Identify which cell holds the provided text, then report its (x, y) central coordinate. 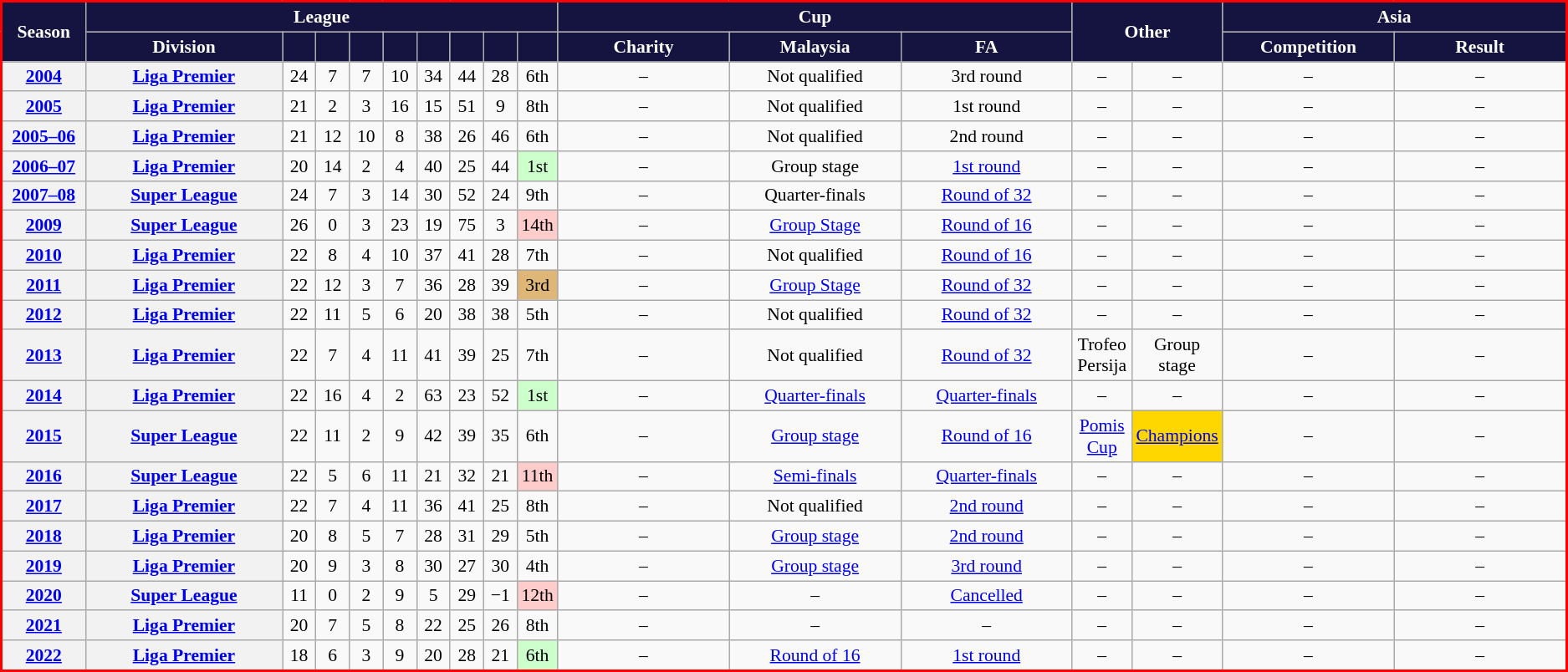
2020 (43, 596)
27 (467, 566)
4th (537, 566)
14th (537, 226)
Result (1480, 47)
51 (467, 107)
32 (467, 476)
2016 (43, 476)
2010 (43, 256)
35 (500, 436)
2021 (43, 626)
46 (500, 136)
15 (433, 107)
Champions (1177, 436)
Cup (815, 17)
2019 (43, 566)
2018 (43, 537)
2017 (43, 507)
2005–06 (43, 136)
2014 (43, 396)
2006–07 (43, 166)
2007–08 (43, 196)
18 (299, 655)
19 (433, 226)
Division (184, 47)
Semi-finals (815, 476)
Competition (1308, 47)
3rd (537, 285)
Pomis Cup (1102, 436)
31 (467, 537)
2012 (43, 315)
2009 (43, 226)
12th (537, 596)
2015 (43, 436)
75 (467, 226)
2011 (43, 285)
Trofeo Persija (1102, 356)
2004 (43, 77)
−1 (500, 596)
42 (433, 436)
FA (987, 47)
Season (43, 32)
11th (537, 476)
Other (1147, 32)
2013 (43, 356)
40 (433, 166)
2005 (43, 107)
Asia (1395, 17)
Malaysia (815, 47)
34 (433, 77)
2022 (43, 655)
Cancelled (987, 596)
Charity (644, 47)
63 (433, 396)
9th (537, 196)
37 (433, 256)
League (321, 17)
